Determine the [X, Y] coordinate at the center of the cell enclosing the given text.  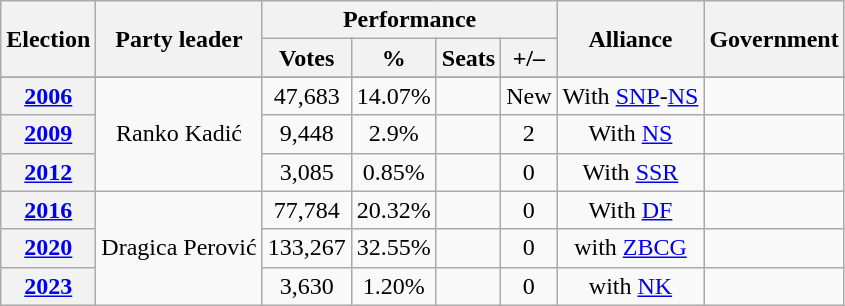
Dragica Perović [179, 248]
With SNP-NS [630, 96]
2023 [48, 286]
With DF [630, 210]
1.20% [394, 286]
14.07% [394, 96]
with ZBCG [630, 248]
2.9% [394, 134]
2006 [48, 96]
Seats [468, 58]
2012 [48, 172]
2 [529, 134]
20.32% [394, 210]
32.55% [394, 248]
2009 [48, 134]
Ranko Kadić [179, 134]
Votes [306, 58]
133,267 [306, 248]
0.85% [394, 172]
With NS [630, 134]
New [529, 96]
with NK [630, 286]
Government [774, 39]
Party leader [179, 39]
With SSR [630, 172]
Alliance [630, 39]
47,683 [306, 96]
2016 [48, 210]
Election [48, 39]
3,085 [306, 172]
% [394, 58]
3,630 [306, 286]
Performance [410, 20]
+/– [529, 58]
9,448 [306, 134]
2020 [48, 248]
77,784 [306, 210]
